Scan for the cell matching the given text and deliver its [X, Y] coordinate at center. 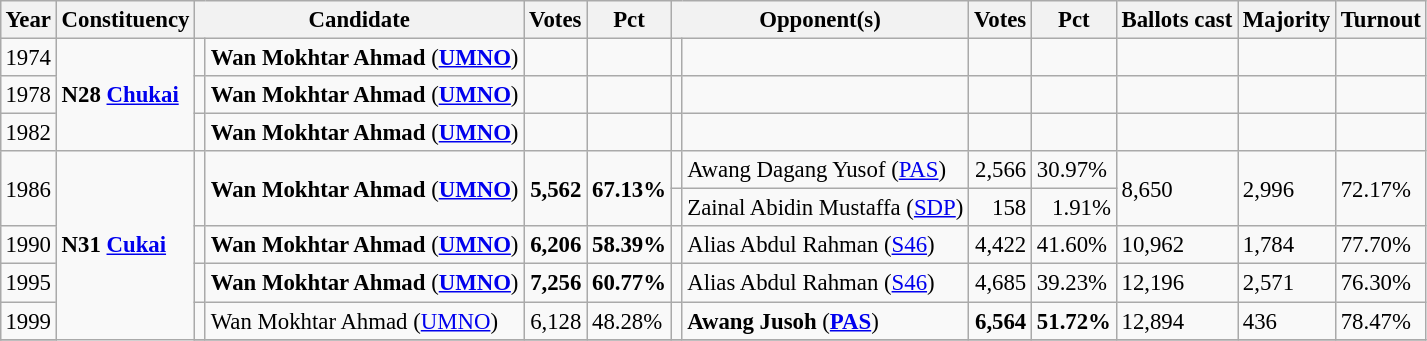
30.97% [1074, 170]
2,571 [1287, 283]
1990 [28, 245]
Ballots cast [1176, 20]
51.72% [1074, 321]
158 [1000, 208]
4,422 [1000, 245]
78.47% [1380, 321]
1995 [28, 283]
Year [28, 20]
77.70% [1380, 245]
2,566 [1000, 170]
Candidate [360, 20]
58.39% [630, 245]
12,894 [1176, 321]
Turnout [1380, 20]
N31 Cukai [125, 245]
8,650 [1176, 188]
Zainal Abidin Mustaffa (SDP) [826, 208]
N28 Chukai [125, 94]
48.28% [630, 321]
436 [1287, 321]
12,196 [1176, 283]
2,996 [1287, 188]
Constituency [125, 20]
5,562 [556, 188]
6,564 [1000, 321]
72.17% [1380, 188]
Awang Jusoh (PAS) [826, 321]
39.23% [1074, 283]
1,784 [1287, 245]
Majority [1287, 20]
4,685 [1000, 283]
1.91% [1074, 208]
1982 [28, 133]
67.13% [630, 188]
76.30% [1380, 283]
7,256 [556, 283]
Awang Dagang Yusof (PAS) [826, 170]
6,206 [556, 245]
10,962 [1176, 245]
1974 [28, 57]
6,128 [556, 321]
60.77% [630, 283]
1999 [28, 321]
Opponent(s) [820, 20]
1986 [28, 188]
1978 [28, 95]
41.60% [1074, 245]
